Output the (x, y) coordinate of the center of the cell containing the given text.  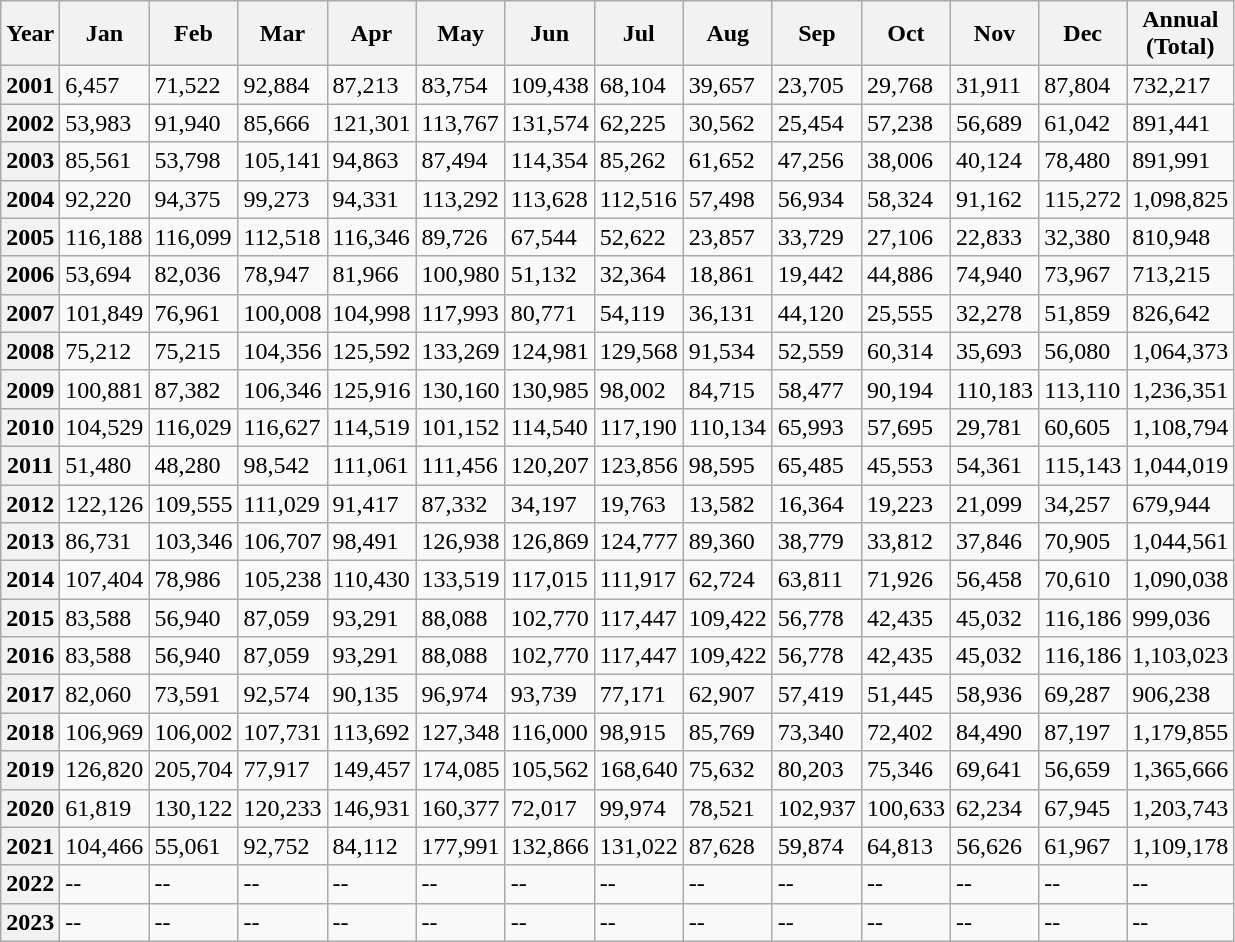
57,419 (816, 694)
1,108,794 (1180, 427)
52,559 (816, 351)
Nov (994, 34)
114,519 (372, 427)
100,008 (282, 313)
80,203 (816, 770)
110,183 (994, 389)
34,257 (1083, 503)
126,869 (550, 542)
104,998 (372, 313)
106,707 (282, 542)
2014 (30, 580)
89,726 (460, 237)
114,354 (550, 161)
113,110 (1083, 389)
2006 (30, 275)
51,445 (906, 694)
111,456 (460, 465)
53,798 (194, 161)
53,983 (104, 123)
16,364 (816, 503)
67,945 (1083, 808)
106,002 (194, 732)
91,534 (728, 351)
116,346 (372, 237)
105,141 (282, 161)
86,731 (104, 542)
32,380 (1083, 237)
87,628 (728, 846)
62,724 (728, 580)
92,574 (282, 694)
98,002 (638, 389)
2003 (30, 161)
133,269 (460, 351)
2021 (30, 846)
39,657 (728, 85)
168,640 (638, 770)
131,022 (638, 846)
101,849 (104, 313)
Jan (104, 34)
2007 (30, 313)
103,346 (194, 542)
107,404 (104, 580)
1,090,038 (1180, 580)
101,152 (460, 427)
111,029 (282, 503)
55,061 (194, 846)
93,739 (550, 694)
19,223 (906, 503)
78,947 (282, 275)
2011 (30, 465)
2022 (30, 884)
61,967 (1083, 846)
2013 (30, 542)
70,610 (1083, 580)
82,036 (194, 275)
2015 (30, 618)
80,771 (550, 313)
72,402 (906, 732)
98,595 (728, 465)
126,820 (104, 770)
78,480 (1083, 161)
83,754 (460, 85)
116,029 (194, 427)
90,194 (906, 389)
2012 (30, 503)
23,857 (728, 237)
87,197 (1083, 732)
117,993 (460, 313)
732,217 (1180, 85)
132,866 (550, 846)
2020 (30, 808)
2002 (30, 123)
1,179,855 (1180, 732)
2016 (30, 656)
75,212 (104, 351)
1,203,743 (1180, 808)
205,704 (194, 770)
123,856 (638, 465)
94,331 (372, 199)
160,377 (460, 808)
2017 (30, 694)
146,931 (372, 808)
45,553 (906, 465)
92,220 (104, 199)
96,974 (460, 694)
23,705 (816, 85)
113,692 (372, 732)
107,731 (282, 732)
Sep (816, 34)
51,859 (1083, 313)
61,042 (1083, 123)
29,781 (994, 427)
76,961 (194, 313)
75,632 (728, 770)
130,160 (460, 389)
34,197 (550, 503)
109,555 (194, 503)
60,314 (906, 351)
130,985 (550, 389)
57,238 (906, 123)
35,693 (994, 351)
75,346 (906, 770)
116,188 (104, 237)
174,085 (460, 770)
99,273 (282, 199)
37,846 (994, 542)
98,491 (372, 542)
906,238 (1180, 694)
19,442 (816, 275)
54,119 (638, 313)
1,044,561 (1180, 542)
85,561 (104, 161)
38,779 (816, 542)
78,521 (728, 808)
May (460, 34)
Jun (550, 34)
71,522 (194, 85)
33,812 (906, 542)
25,454 (816, 123)
Annual(Total) (1180, 34)
115,272 (1083, 199)
48,280 (194, 465)
114,540 (550, 427)
1,236,351 (1180, 389)
112,518 (282, 237)
72,017 (550, 808)
Aug (728, 34)
104,529 (104, 427)
98,915 (638, 732)
71,926 (906, 580)
133,519 (460, 580)
19,763 (638, 503)
102,937 (816, 808)
69,287 (1083, 694)
1,365,666 (1180, 770)
65,993 (816, 427)
2005 (30, 237)
105,238 (282, 580)
58,936 (994, 694)
111,917 (638, 580)
63,811 (816, 580)
18,861 (728, 275)
826,642 (1180, 313)
116,627 (282, 427)
40,124 (994, 161)
2008 (30, 351)
125,916 (372, 389)
51,480 (104, 465)
2009 (30, 389)
94,375 (194, 199)
87,213 (372, 85)
124,777 (638, 542)
Feb (194, 34)
149,457 (372, 770)
Dec (1083, 34)
22,833 (994, 237)
891,441 (1180, 123)
57,695 (906, 427)
1,098,825 (1180, 199)
810,948 (1180, 237)
73,340 (816, 732)
94,863 (372, 161)
25,555 (906, 313)
112,516 (638, 199)
116,000 (550, 732)
91,417 (372, 503)
127,348 (460, 732)
105,562 (550, 770)
59,874 (816, 846)
Jul (638, 34)
52,622 (638, 237)
65,485 (816, 465)
74,940 (994, 275)
68,104 (638, 85)
57,498 (728, 199)
44,886 (906, 275)
120,207 (550, 465)
2023 (30, 922)
64,813 (906, 846)
679,944 (1180, 503)
56,626 (994, 846)
54,361 (994, 465)
121,301 (372, 123)
109,438 (550, 85)
56,080 (1083, 351)
70,905 (1083, 542)
713,215 (1180, 275)
75,215 (194, 351)
36,131 (728, 313)
78,986 (194, 580)
67,544 (550, 237)
Mar (282, 34)
92,884 (282, 85)
106,346 (282, 389)
56,934 (816, 199)
1,103,023 (1180, 656)
84,490 (994, 732)
85,666 (282, 123)
73,591 (194, 694)
87,804 (1083, 85)
Apr (372, 34)
58,324 (906, 199)
116,099 (194, 237)
33,729 (816, 237)
90,135 (372, 694)
29,768 (906, 85)
13,582 (728, 503)
110,430 (372, 580)
81,966 (372, 275)
104,466 (104, 846)
32,364 (638, 275)
1,064,373 (1180, 351)
21,099 (994, 503)
31,911 (994, 85)
999,036 (1180, 618)
106,969 (104, 732)
122,126 (104, 503)
84,715 (728, 389)
47,256 (816, 161)
1,044,019 (1180, 465)
2001 (30, 85)
38,006 (906, 161)
2004 (30, 199)
82,060 (104, 694)
84,112 (372, 846)
91,162 (994, 199)
100,980 (460, 275)
27,106 (906, 237)
130,122 (194, 808)
100,881 (104, 389)
89,360 (728, 542)
62,234 (994, 808)
73,967 (1083, 275)
177,991 (460, 846)
85,262 (638, 161)
99,974 (638, 808)
77,917 (282, 770)
30,562 (728, 123)
56,689 (994, 123)
104,356 (282, 351)
87,332 (460, 503)
113,628 (550, 199)
126,938 (460, 542)
56,458 (994, 580)
92,752 (282, 846)
69,641 (994, 770)
98,542 (282, 465)
62,225 (638, 123)
2019 (30, 770)
125,592 (372, 351)
53,694 (104, 275)
85,769 (728, 732)
131,574 (550, 123)
129,568 (638, 351)
58,477 (816, 389)
62,907 (728, 694)
113,767 (460, 123)
56,659 (1083, 770)
113,292 (460, 199)
117,015 (550, 580)
6,457 (104, 85)
111,061 (372, 465)
124,981 (550, 351)
115,143 (1083, 465)
Year (30, 34)
61,819 (104, 808)
120,233 (282, 808)
60,605 (1083, 427)
87,382 (194, 389)
117,190 (638, 427)
77,171 (638, 694)
32,278 (994, 313)
2010 (30, 427)
Oct (906, 34)
91,940 (194, 123)
44,120 (816, 313)
87,494 (460, 161)
2018 (30, 732)
891,991 (1180, 161)
1,109,178 (1180, 846)
51,132 (550, 275)
61,652 (728, 161)
110,134 (728, 427)
100,633 (906, 808)
